Search for the cell housing the specified text and yield its (x, y) center coordinate. 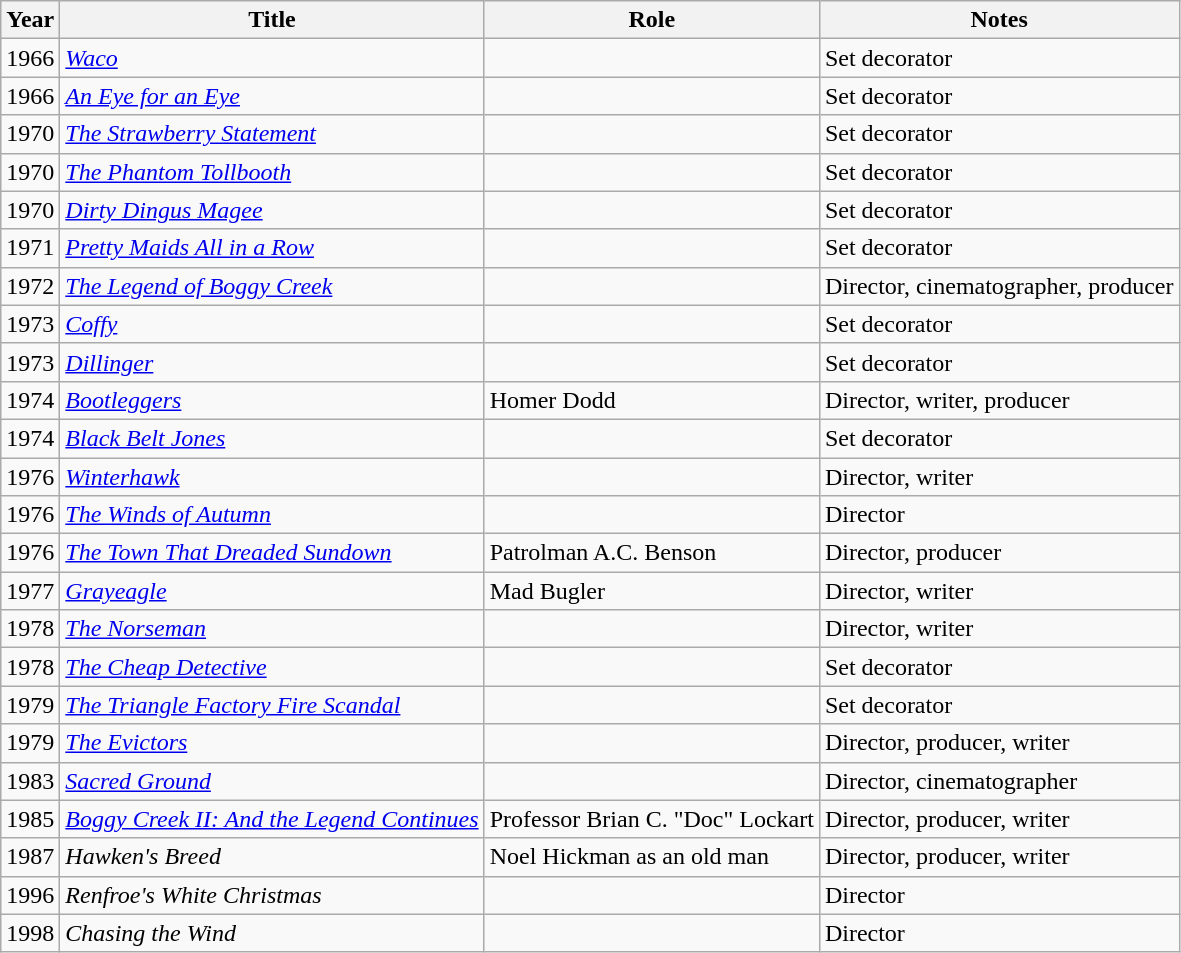
The Evictors (272, 743)
An Eye for an Eye (272, 96)
The Strawberry Statement (272, 134)
Director, producer (999, 553)
Director, writer, producer (999, 400)
1971 (30, 248)
Chasing the Wind (272, 933)
Notes (999, 20)
1996 (30, 895)
Director, cinematographer (999, 781)
Dillinger (272, 362)
Sacred Ground (272, 781)
Year (30, 20)
Director, cinematographer, producer (999, 286)
Boggy Creek II: And the Legend Continues (272, 819)
The Phantom Tollbooth (272, 172)
Professor Brian C. "Doc" Lockart (652, 819)
Homer Dodd (652, 400)
1983 (30, 781)
Waco (272, 58)
Renfroe's White Christmas (272, 895)
Title (272, 20)
Pretty Maids All in a Row (272, 248)
The Legend of Boggy Creek (272, 286)
1977 (30, 591)
1998 (30, 933)
Coffy (272, 324)
Bootleggers (272, 400)
Mad Bugler (652, 591)
1972 (30, 286)
The Town That Dreaded Sundown (272, 553)
The Triangle Factory Fire Scandal (272, 705)
1987 (30, 857)
The Winds of Autumn (272, 515)
Role (652, 20)
Black Belt Jones (272, 438)
Patrolman A.C. Benson (652, 553)
Winterhawk (272, 477)
1985 (30, 819)
Hawken's Breed (272, 857)
Grayeagle (272, 591)
Dirty Dingus Magee (272, 210)
The Norseman (272, 629)
Noel Hickman as an old man (652, 857)
The Cheap Detective (272, 667)
